Output the [x, y] coordinate of the center of the cell containing the given text.  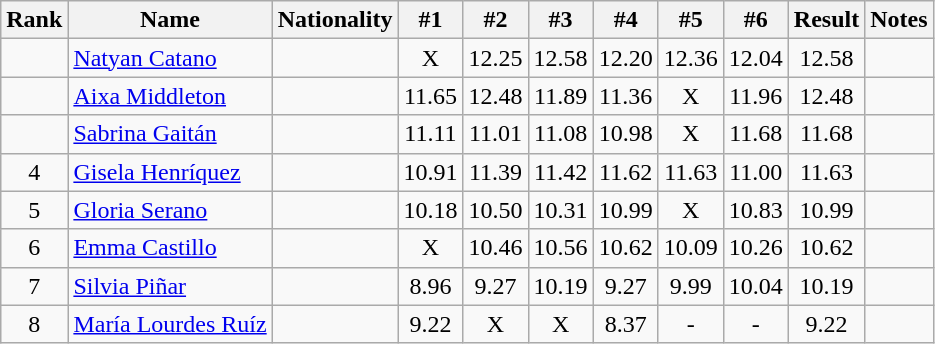
#2 [496, 20]
7 [34, 286]
8 [34, 324]
Emma Castillo [170, 248]
#6 [756, 20]
Result [826, 20]
11.65 [430, 96]
11.62 [626, 172]
#4 [626, 20]
Natyan Catano [170, 58]
6 [34, 248]
#3 [560, 20]
Gisela Henríquez [170, 172]
10.83 [756, 210]
11.01 [496, 134]
María Lourdes Ruíz [170, 324]
12.04 [756, 58]
12.25 [496, 58]
11.00 [756, 172]
11.39 [496, 172]
9.99 [690, 286]
10.04 [756, 286]
10.91 [430, 172]
10.50 [496, 210]
11.89 [560, 96]
8.96 [430, 286]
5 [34, 210]
Nationality [335, 20]
10.46 [496, 248]
4 [34, 172]
11.42 [560, 172]
10.56 [560, 248]
10.31 [560, 210]
11.11 [430, 134]
Gloria Serano [170, 210]
12.20 [626, 58]
10.98 [626, 134]
8.37 [626, 324]
10.09 [690, 248]
Silvia Piñar [170, 286]
Sabrina Gaitán [170, 134]
#1 [430, 20]
10.26 [756, 248]
Name [170, 20]
11.08 [560, 134]
Notes [899, 20]
11.96 [756, 96]
Rank [34, 20]
Aixa Middleton [170, 96]
11.36 [626, 96]
10.18 [430, 210]
12.36 [690, 58]
#5 [690, 20]
